Output the (x, y) coordinate of the center of the cell containing the given text.  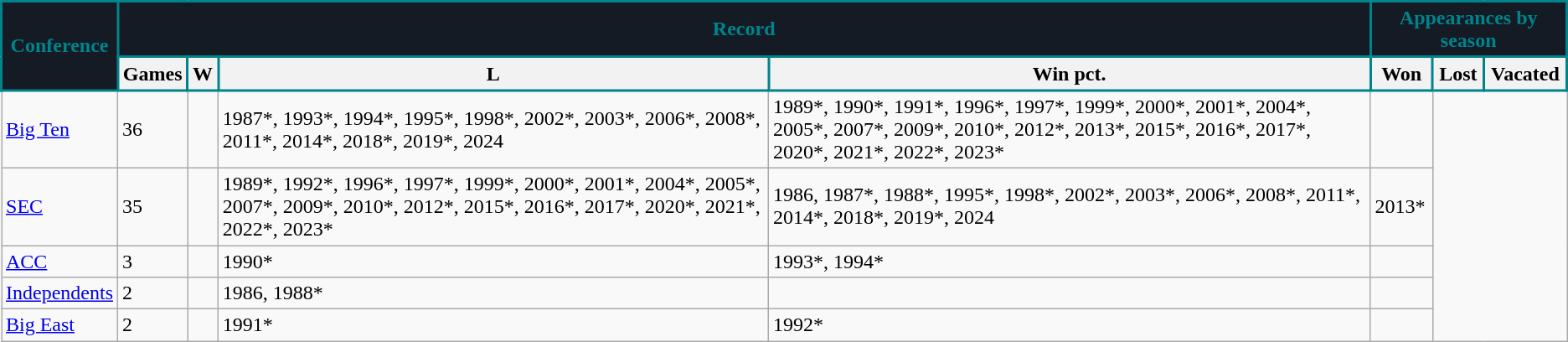
1986, 1987*, 1988*, 1995*, 1998*, 2002*, 2003*, 2006*, 2008*, 2011*, 2014*, 2018*, 2019*, 2024 (1069, 206)
1989*, 1992*, 1996*, 1997*, 1999*, 2000*, 2001*, 2004*, 2005*, 2007*, 2009*, 2010*, 2012*, 2015*, 2016*, 2017*, 2020*, 2021*, 2022*, 2023* (493, 206)
1991* (493, 325)
SEC (60, 206)
Won (1402, 74)
1986, 1988* (493, 293)
1990* (493, 261)
Win pct. (1069, 74)
Appearances by season (1469, 30)
Independents (60, 293)
W (203, 74)
ACC (60, 261)
Vacated (1524, 74)
2013* (1402, 206)
Record (744, 30)
Big East (60, 325)
1987*, 1993*, 1994*, 1995*, 1998*, 2002*, 2003*, 2006*, 2008*, 2011*, 2014*, 2018*, 2019*, 2024 (493, 129)
35 (152, 206)
36 (152, 129)
Games (152, 74)
Big Ten (60, 129)
L (493, 74)
Conference (60, 46)
Lost (1457, 74)
1992* (1069, 325)
3 (152, 261)
1993*, 1994* (1069, 261)
